Detect which cell encompasses the target text, then output its (X, Y) center coordinate. 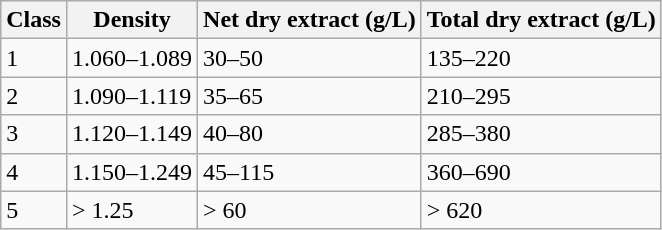
1.060–1.089 (132, 58)
135–220 (541, 58)
360–690 (541, 172)
1.090–1.119 (132, 96)
> 620 (541, 210)
30–50 (310, 58)
210–295 (541, 96)
> 1.25 (132, 210)
Total dry extract (g/L) (541, 20)
1 (34, 58)
4 (34, 172)
2 (34, 96)
1.150–1.249 (132, 172)
5 (34, 210)
285–380 (541, 134)
40–80 (310, 134)
1.120–1.149 (132, 134)
45–115 (310, 172)
> 60 (310, 210)
Density (132, 20)
35–65 (310, 96)
Net dry extract (g/L) (310, 20)
3 (34, 134)
Class (34, 20)
